Extract the (x, y) coordinate from the center of the cell holding the provided text.  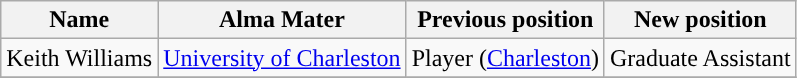
Alma Mater (282, 20)
Keith Williams (80, 58)
Player (Charleston) (505, 58)
Name (80, 20)
New position (700, 20)
Graduate Assistant (700, 58)
University of Charleston (282, 58)
Previous position (505, 20)
